Pinpoint the cell where the given text exists, returning its [X, Y] midpoint coordinate. 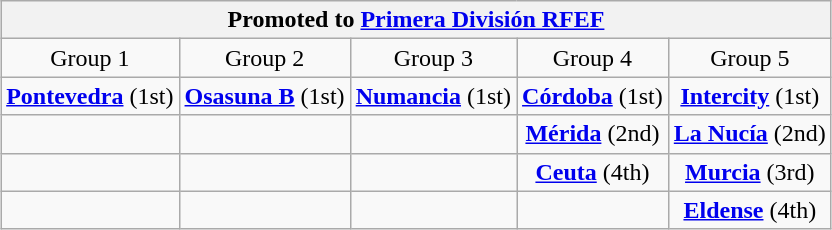
Córdoba (1st) [593, 96]
Eldense (4th) [750, 210]
Mérida (2nd) [593, 134]
Osasuna B (1st) [264, 96]
Group 3 [433, 58]
La Nucía (2nd) [750, 134]
Ceuta (4th) [593, 172]
Pontevedra (1st) [90, 96]
Intercity (1st) [750, 96]
Group 4 [593, 58]
Group 2 [264, 58]
Group 5 [750, 58]
Group 1 [90, 58]
Numancia (1st) [433, 96]
Promoted to Primera División RFEF [416, 20]
Murcia (3rd) [750, 172]
